Return (x, y) of the center of cell containing provided text 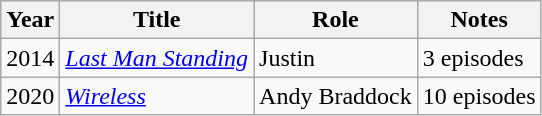
Andy Braddock (336, 96)
Title (157, 20)
10 episodes (479, 96)
Wireless (157, 96)
2020 (30, 96)
Justin (336, 58)
Role (336, 20)
Last Man Standing (157, 58)
Notes (479, 20)
2014 (30, 58)
3 episodes (479, 58)
Year (30, 20)
